Find where the given text appears and provide that cell's center as (x, y) coordinate. 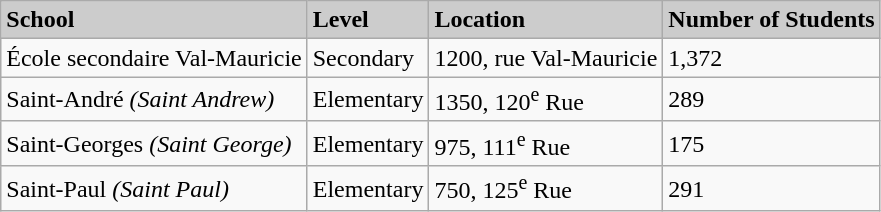
289 (772, 100)
Level (368, 20)
975, 111e Rue (546, 144)
Saint-André (Saint Andrew) (154, 100)
291 (772, 188)
Location (546, 20)
School (154, 20)
175 (772, 144)
École secondaire Val-Mauricie (154, 58)
Saint-Georges (Saint George) (154, 144)
1350, 120e Rue (546, 100)
Number of Students (772, 20)
Secondary (368, 58)
750, 125e Rue (546, 188)
1200, rue Val-Mauricie (546, 58)
Saint-Paul (Saint Paul) (154, 188)
1,372 (772, 58)
